Locate the cell with the specified text and output its (x, y) center coordinate. 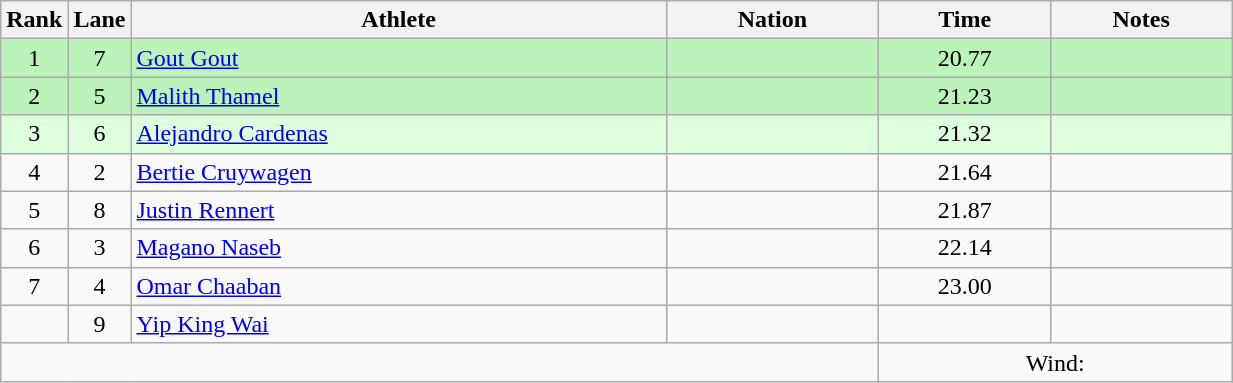
20.77 (965, 58)
Justin Rennert (398, 210)
Yip King Wai (398, 324)
Nation (772, 20)
1 (34, 58)
21.87 (965, 210)
21.32 (965, 134)
8 (100, 210)
Notes (1142, 20)
Magano Naseb (398, 248)
Malith Thamel (398, 96)
Athlete (398, 20)
22.14 (965, 248)
Bertie Cruywagen (398, 172)
23.00 (965, 286)
Wind: (1056, 362)
Gout Gout (398, 58)
Time (965, 20)
Alejandro Cardenas (398, 134)
9 (100, 324)
21.64 (965, 172)
Omar Chaaban (398, 286)
Rank (34, 20)
21.23 (965, 96)
Lane (100, 20)
